Pinpoint the cell where the given text exists, returning its (x, y) midpoint coordinate. 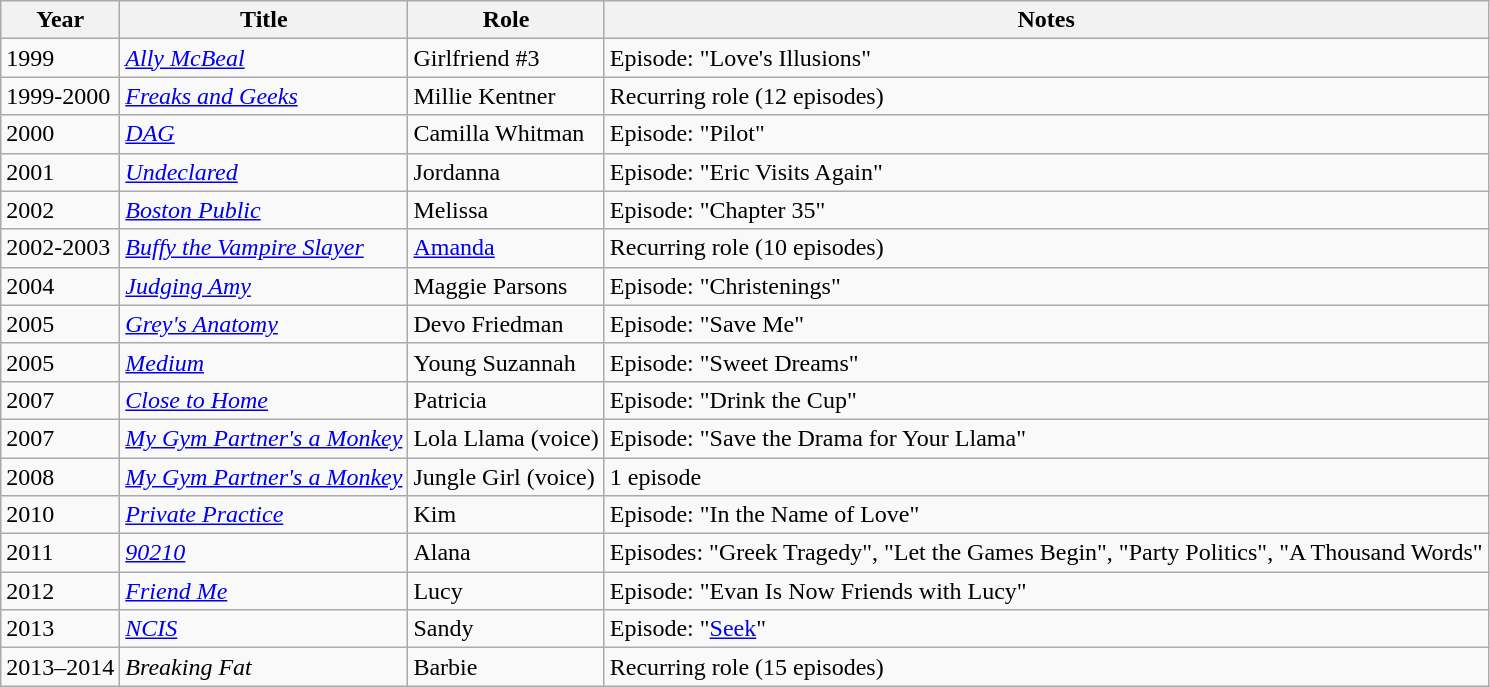
1 episode (1046, 477)
Role (506, 20)
2002 (60, 210)
Episode: "Save the Drama for Your Llama" (1046, 438)
Breaking Fat (264, 667)
Judging Amy (264, 286)
Private Practice (264, 515)
Title (264, 20)
Melissa (506, 210)
Notes (1046, 20)
NCIS (264, 629)
Barbie (506, 667)
Freaks and Geeks (264, 96)
Undeclared (264, 172)
Devo Friedman (506, 324)
Boston Public (264, 210)
2011 (60, 553)
Episode: "Drink the Cup" (1046, 400)
DAG (264, 134)
90210 (264, 553)
Episode: "Eric Visits Again" (1046, 172)
Episode: "Pilot" (1046, 134)
Episode: "Seek" (1046, 629)
2004 (60, 286)
2002-2003 (60, 248)
Year (60, 20)
Episode: "Christenings" (1046, 286)
2000 (60, 134)
Jordanna (506, 172)
2013–2014 (60, 667)
Millie Kentner (506, 96)
Lola Llama (voice) (506, 438)
2001 (60, 172)
Recurring role (10 episodes) (1046, 248)
Young Suzannah (506, 362)
Recurring role (12 episodes) (1046, 96)
Grey's Anatomy (264, 324)
Episode: "Chapter 35" (1046, 210)
Sandy (506, 629)
Kim (506, 515)
Episode: "Save Me" (1046, 324)
Episode: "Sweet Dreams" (1046, 362)
Episode: "In the Name of Love" (1046, 515)
Episode: "Love's Illusions" (1046, 58)
Alana (506, 553)
Patricia (506, 400)
Girlfriend #3 (506, 58)
Camilla Whitman (506, 134)
Medium (264, 362)
2008 (60, 477)
Jungle Girl (voice) (506, 477)
Lucy (506, 591)
Episode: "Evan Is Now Friends with Lucy" (1046, 591)
Friend Me (264, 591)
Ally McBeal (264, 58)
2013 (60, 629)
Recurring role (15 episodes) (1046, 667)
2010 (60, 515)
2012 (60, 591)
1999 (60, 58)
Buffy the Vampire Slayer (264, 248)
1999-2000 (60, 96)
Amanda (506, 248)
Maggie Parsons (506, 286)
Close to Home (264, 400)
Episodes: "Greek Tragedy", "Let the Games Begin", "Party Politics", "A Thousand Words" (1046, 553)
